Determine the (x, y) coordinate at the center of the cell enclosing the given text.  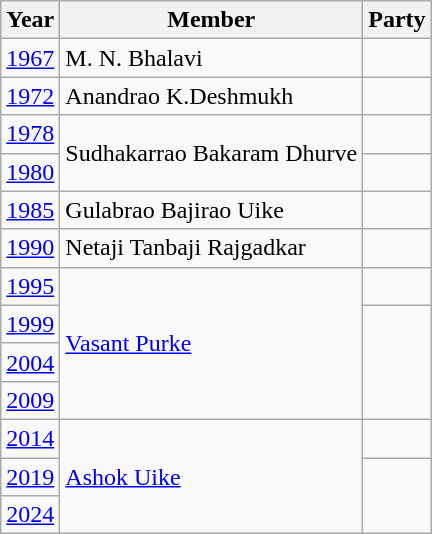
2009 (30, 400)
2004 (30, 362)
1972 (30, 96)
Year (30, 20)
1978 (30, 134)
2024 (30, 515)
1985 (30, 210)
1995 (30, 286)
Netaji Tanbaji Rajgadkar (212, 248)
Member (212, 20)
Ashok Uike (212, 476)
Gulabrao Bajirao Uike (212, 210)
Sudhakarrao Bakaram Dhurve (212, 153)
1967 (30, 58)
Anandrao K.Deshmukh (212, 96)
1980 (30, 172)
2019 (30, 477)
2014 (30, 438)
1990 (30, 248)
Party (397, 20)
1999 (30, 324)
M. N. Bhalavi (212, 58)
Vasant Purke (212, 343)
